Identify which cell holds the provided text, then report its [x, y] central coordinate. 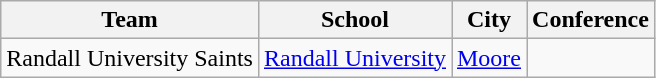
Randall University [354, 58]
School [354, 20]
Team [130, 20]
Moore [490, 58]
Randall University Saints [130, 58]
City [490, 20]
Conference [591, 20]
